Output the (X, Y) coordinate of the center of the cell containing the given text.  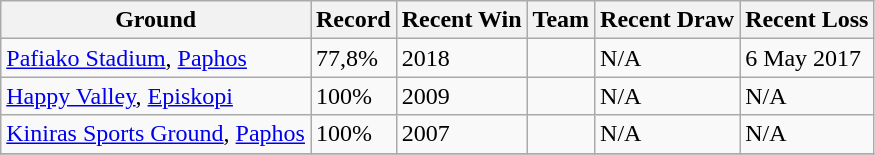
Ground (156, 20)
2007 (462, 134)
6 May 2017 (807, 58)
Team (561, 20)
Record (353, 20)
Happy Valley, Episkopi (156, 96)
Recent Draw (668, 20)
77,8% (353, 58)
Recent Loss (807, 20)
Pafiako Stadium, Paphos (156, 58)
Recent Win (462, 20)
Kiniras Sports Ground, Paphos (156, 134)
2018 (462, 58)
2009 (462, 96)
